Extract the [x, y] coordinate from the center of the cell holding the provided text.  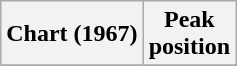
Chart (1967) [72, 34]
Peakposition [189, 34]
